Search for the cell housing the specified text and yield its (X, Y) center coordinate. 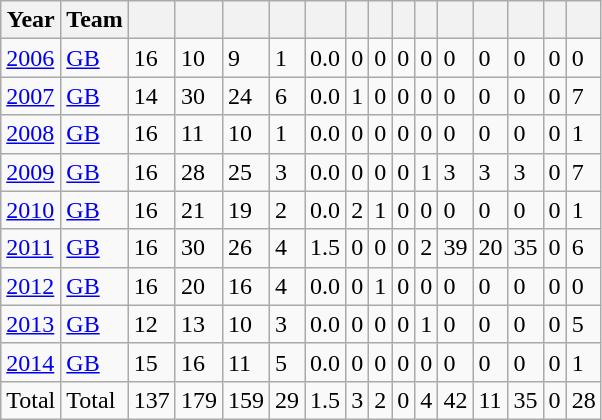
Team (95, 20)
2011 (31, 248)
21 (198, 210)
14 (152, 96)
12 (152, 324)
179 (198, 400)
2006 (31, 58)
2014 (31, 362)
24 (246, 96)
13 (198, 324)
15 (152, 362)
Year (31, 20)
39 (456, 248)
2012 (31, 286)
26 (246, 248)
25 (246, 172)
137 (152, 400)
159 (246, 400)
9 (246, 58)
42 (456, 400)
2010 (31, 210)
19 (246, 210)
2009 (31, 172)
2007 (31, 96)
2008 (31, 134)
2013 (31, 324)
29 (288, 400)
